Return the (X, Y) coordinate for the center point of the cell that contains the specified text.  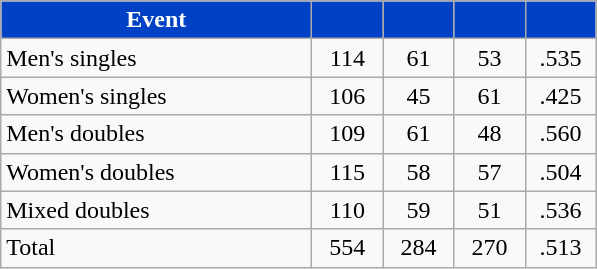
45 (418, 96)
.504 (560, 172)
115 (348, 172)
109 (348, 134)
.425 (560, 96)
58 (418, 172)
270 (490, 248)
Women's doubles (156, 172)
.535 (560, 58)
.513 (560, 248)
Total (156, 248)
Event (156, 20)
Men's doubles (156, 134)
48 (490, 134)
110 (348, 210)
554 (348, 248)
Women's singles (156, 96)
Men's singles (156, 58)
.560 (560, 134)
106 (348, 96)
59 (418, 210)
53 (490, 58)
284 (418, 248)
57 (490, 172)
51 (490, 210)
114 (348, 58)
.536 (560, 210)
Mixed doubles (156, 210)
